Find where the given text appears and provide that cell's center as [X, Y] coordinate. 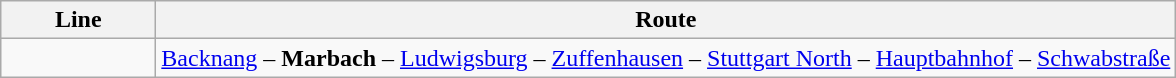
Line [78, 20]
Backnang – Marbach – Ludwigsburg – Zuffenhausen – Stuttgart North – Hauptbahnhof – Schwabstraße [666, 58]
Route [666, 20]
